Find where the given text appears and provide that cell's center as (X, Y) coordinate. 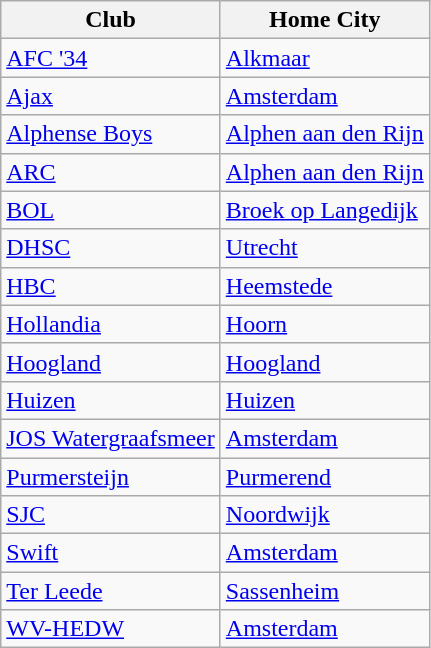
Club (111, 20)
ARC (111, 172)
Swift (111, 553)
Broek op Langedijk (324, 210)
Hollandia (111, 324)
Home City (324, 20)
Alphense Boys (111, 134)
SJC (111, 515)
Alkmaar (324, 58)
Purmerend (324, 477)
DHSC (111, 248)
AFC '34 (111, 58)
Utrecht (324, 248)
Ter Leede (111, 591)
HBC (111, 286)
Purmersteijn (111, 477)
Sassenheim (324, 591)
BOL (111, 210)
Noordwijk (324, 515)
Hoorn (324, 324)
WV-HEDW (111, 629)
JOS Watergraafsmeer (111, 438)
Heemstede (324, 286)
Ajax (111, 96)
